Provide the (X, Y) coordinate of the cell's center where the given text is located.  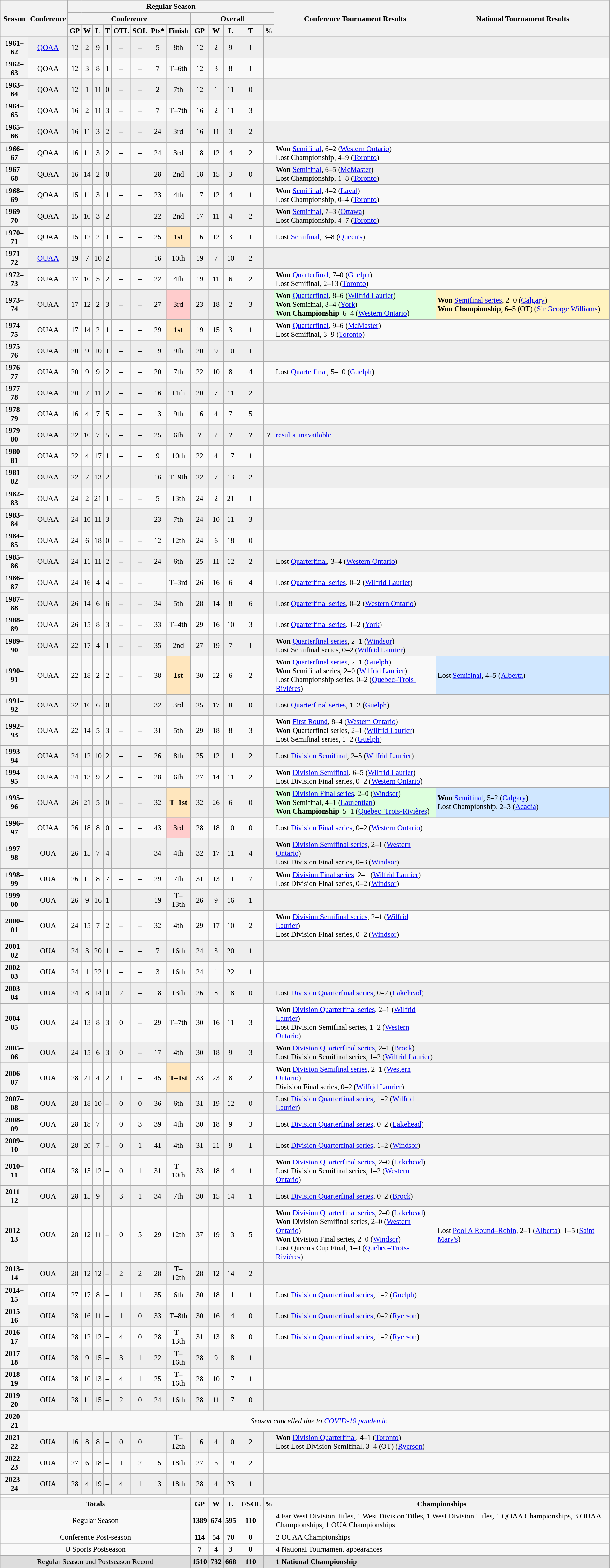
Won Semifinal, 6–5 (McMaster)Lost Championship, 1–8 (Toronto) (355, 174)
2023–24 (14, 1484)
1978–79 (14, 414)
Overall (232, 19)
595 (230, 1520)
1994–95 (14, 777)
Lost Semifinal, 3–8 (Queen's) (355, 237)
1966–67 (14, 153)
Won Quarterfinal series, 2–1 (Windsor)Lost Semifinal series, 0–2 (Wilfrid Laurier) (355, 646)
1970–71 (14, 237)
1996–97 (14, 828)
1974–75 (14, 330)
Won Division Final series, 2–1 (Wilfrid Laurier)Lost Division Final series, 0–2 (Windsor) (355, 879)
Won Semifinal series, 2–0 (Calgary)Won Championship, 6–5 (OT) (Sir George Williams) (523, 305)
54 (216, 1537)
1988–89 (14, 625)
Won Division Quarterfinal series, 2–1 (Wilfrid Laurier)Lost Division Semifinal series, 1–2 (Western Ontario) (355, 1023)
1510 (200, 1562)
1991–92 (14, 706)
Won Division Semifinal series, 2–1 (Western Ontario)Lost Division Final series, 0–3 (Windsor) (355, 853)
2016–17 (14, 1337)
11th (178, 393)
1389 (200, 1520)
Finish (178, 31)
Lost Semifinal, 4–5 (Alberta) (523, 676)
2006–07 (14, 1078)
2020–21 (14, 1421)
T–6th (178, 68)
45 (158, 1078)
OTL (121, 31)
Lost Division Quarterfinal series, 1–2 (Wilfrid Laurier) (355, 1104)
2000–01 (14, 925)
Won First Round, 8–4 (Western Ontario)Won Quarterfinal series, 2–1 (Wilfrid Laurier)Lost Semifinal series, 1–2 (Guelph) (355, 731)
2015–16 (14, 1316)
Won Semifinal, 4–2 (Laval)Lost Championship, 0–4 (Toronto) (355, 195)
Lost Pool A Round–Robin, 2–1 (Alberta), 1–5 (Saint Mary's) (523, 1235)
1983–84 (14, 519)
2008–09 (14, 1124)
Won Division Semifinal, 6–5 (Wilfrid Laurier)Lost Division Final series, 0–2 (Western Ontario) (355, 777)
Lost Division Quarterfinal series, 1–2 (Guelph) (355, 1294)
1980–81 (14, 456)
T–3rd (178, 582)
Won Semifinal, 5–2 (Calgary)Lost Championship, 2–3 (Acadia) (523, 803)
T–4th (178, 625)
Season cancelled due to COVID-19 pandemic (319, 1421)
1990–91 (14, 676)
1961–62 (14, 48)
1967–68 (14, 174)
1964–65 (14, 111)
1968–69 (14, 195)
1985–86 (14, 562)
Lost Division Semifinal, 2–5 (Wilfrid Laurier) (355, 756)
2022–23 (14, 1463)
1986–87 (14, 582)
1992–93 (14, 731)
1963–64 (14, 90)
38 (158, 676)
2014–15 (14, 1294)
2021–22 (14, 1442)
Won Division Quarterfinal, 4–1 (Toronto)Lost Lost Division Semifinal, 3–4 (OT) (Ryerson) (355, 1442)
1977–78 (14, 393)
2004–05 (14, 1023)
Won Quarterfinal, 8–6 (Wilfrid Laurier)Won Semifinal, 8–4 (York)Won Championship, 6–4 (Western Ontario) (355, 305)
1972–73 (14, 279)
36 (158, 1104)
Conference Tournament Results (355, 19)
Lost Quarterfinal series, 1–2 (York) (355, 625)
T–10th (178, 1171)
2001–02 (14, 950)
1962–63 (14, 68)
2013–14 (14, 1274)
2010–11 (14, 1171)
Won Quarterfinal series, 2–1 (Guelph)Won Semifinal series, 2–0 (Wilfrid Laurier)Lost Championship series, 0–2 (Quebec–Trois-Rivières) (355, 676)
Season (14, 19)
Won Semifinal, 6–2 (Western Ontario)Lost Championship, 4–9 (Toronto) (355, 153)
4 Far West Division Titles, 1 West Division Titles, 1 West Division Titles, 1 QOAA Championships, 3 OUAA Championships, 1 OUA Championships (442, 1520)
U Sports Postseason (95, 1549)
Pts* (158, 31)
Lost Division Quarterfinal series, 0–2 (Brock) (355, 1196)
Lost Division Quarterfinal series, 1–2 (Windsor) (355, 1145)
1979–80 (14, 435)
1976–77 (14, 372)
1993–94 (14, 756)
1975–76 (14, 351)
Lost Quarterfinal, 5–10 (Guelph) (355, 372)
668 (230, 1562)
Won Semifinal, 7–3 (Ottawa)Lost Championship, 4–7 (Toronto) (355, 216)
T–9th (178, 478)
1969–70 (14, 216)
Lost Division Quarterfinal series, 0–2 (Ryerson) (355, 1316)
1998–99 (14, 879)
2 OUAA Championships (442, 1537)
2018–19 (14, 1379)
1997–98 (14, 853)
2007–08 (14, 1104)
Won Division Quarterfinal series, 2–1 (Brock)Lost Division Semifinal series, 1–2 (Wilfrid Laurier) (355, 1053)
43 (158, 828)
Lost Quarterfinal series, 0–2 (Western Ontario) (355, 603)
Regular Season and Postseason Record (95, 1562)
70 (230, 1537)
Totals (95, 1504)
1999–00 (14, 900)
1971–72 (14, 258)
2011–12 (14, 1196)
2009–10 (14, 1145)
39 (158, 1124)
1981–82 (14, 478)
41 (158, 1145)
114 (200, 1537)
2003–04 (14, 993)
674 (216, 1520)
732 (216, 1562)
Won Quarterfinal, 7–0 (Guelph)Lost Semifinal, 2–13 (Toronto) (355, 279)
2017–18 (14, 1358)
1995–96 (14, 803)
1965–66 (14, 132)
2005–06 (14, 1053)
T/SOL (251, 1504)
Lost Division Final series, 0–2 (Western Ontario) (355, 828)
Lost Quarterfinal, 3–4 (Western Ontario) (355, 562)
Won Division Quarterfinal series, 2–0 (Lakehead)Lost Division Semifinal series, 1–2 (Western Ontario) (355, 1171)
Won Division Final series, 2–0 (Windsor)Won Semifinal, 4–1 (Laurentian)Won Championship, 5–1 (Quebec–Trois-Rivières) (355, 803)
results unavailable (355, 435)
Lost Division Quarterfinal series, 1–2 (Ryerson) (355, 1337)
Lost Quarterfinal series, 1–2 (Guelph) (355, 706)
Won Quarterfinal, 9–6 (McMaster)Lost Semifinal, 3–9 (Toronto) (355, 330)
2019–20 (14, 1400)
Won Division Semifinal series, 2–1 (Wilfrid Laurier)Lost Division Final series, 0–2 (Windsor) (355, 925)
4 National Tournament appearances (442, 1549)
Conference Post-season (95, 1537)
Championships (442, 1504)
37 (200, 1235)
1973–74 (14, 305)
1982–83 (14, 498)
1 National Championship (442, 1562)
1987–88 (14, 603)
Won Division Semifinal series, 2–1 (Western Ontario)Division Final series, 0–2 (Wilfrid Laurier) (355, 1078)
SOL (140, 31)
2002–03 (14, 972)
1984–85 (14, 540)
Lost Quarterfinal series, 0–2 (Wilfrid Laurier) (355, 582)
T–8th (178, 1316)
1989–90 (14, 646)
2012–13 (14, 1235)
National Tournament Results (523, 19)
